Find where the given text appears and provide that cell's center as (X, Y) coordinate. 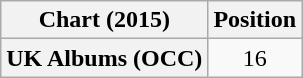
16 (255, 58)
Chart (2015) (104, 20)
UK Albums (OCC) (104, 58)
Position (255, 20)
